Pinpoint the cell where the given text exists, returning its [x, y] midpoint coordinate. 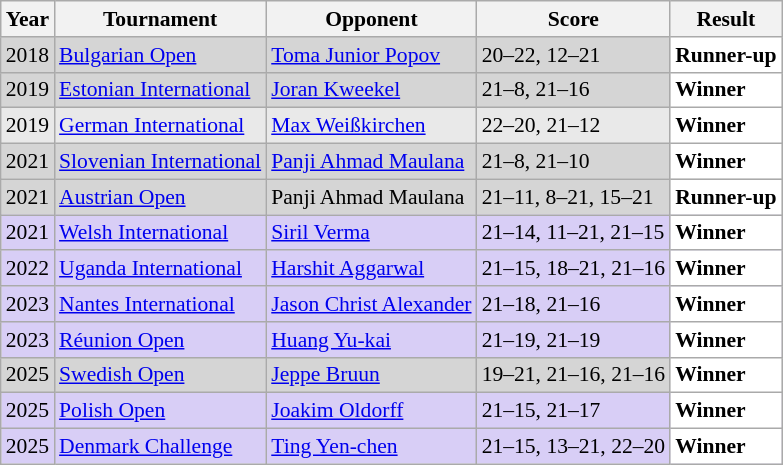
Swedish Open [160, 375]
Year [28, 19]
21–18, 21–16 [574, 304]
Score [574, 19]
20–22, 12–21 [574, 55]
22–20, 21–12 [574, 126]
21–8, 21–16 [574, 90]
21–15, 13–21, 22–20 [574, 447]
Uganda International [160, 269]
Jason Christ Alexander [371, 304]
Bulgarian Open [160, 55]
Tournament [160, 19]
German International [160, 126]
Opponent [371, 19]
Estonian International [160, 90]
Toma Junior Popov [371, 55]
Siril Verma [371, 233]
Jeppe Bruun [371, 375]
Réunion Open [160, 340]
Ting Yen-chen [371, 447]
Welsh International [160, 233]
Joakim Oldorff [371, 411]
21–15, 21–17 [574, 411]
21–8, 21–10 [574, 162]
Denmark Challenge [160, 447]
Slovenian International [160, 162]
Nantes International [160, 304]
Polish Open [160, 411]
Result [726, 19]
Austrian Open [160, 197]
21–11, 8–21, 15–21 [574, 197]
Huang Yu-kai [371, 340]
Harshit Aggarwal [371, 269]
21–19, 21–19 [574, 340]
Joran Kweekel [371, 90]
19–21, 21–16, 21–16 [574, 375]
21–15, 18–21, 21–16 [574, 269]
Max Weißkirchen [371, 126]
2022 [28, 269]
2018 [28, 55]
21–14, 11–21, 21–15 [574, 233]
